Detect which cell encompasses the target text, then output its (x, y) center coordinate. 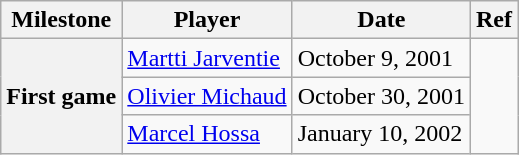
January 10, 2002 (381, 134)
Martti Jarventie (207, 58)
Ref (494, 20)
Marcel Hossa (207, 134)
Milestone (62, 20)
First game (62, 96)
Player (207, 20)
October 9, 2001 (381, 58)
Date (381, 20)
October 30, 2001 (381, 96)
Olivier Michaud (207, 96)
